Pinpoint the cell where the given text exists, returning its [X, Y] midpoint coordinate. 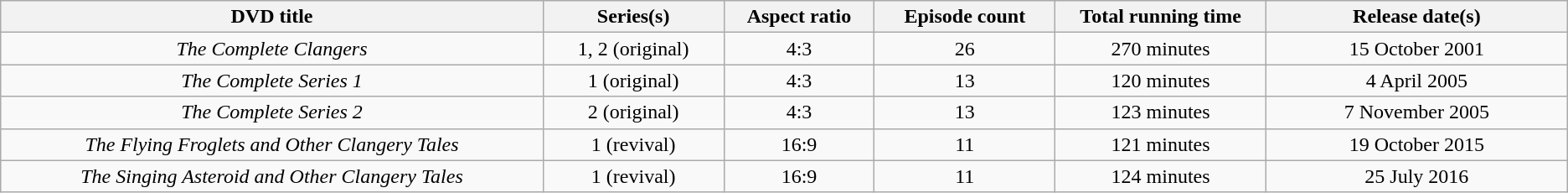
19 October 2015 [1416, 144]
25 July 2016 [1416, 176]
The Flying Froglets and Other Clangery Tales [271, 144]
15 October 2001 [1416, 49]
1, 2 (original) [633, 49]
1 (original) [633, 81]
270 minutes [1161, 49]
Series(s) [633, 17]
The Complete Series 1 [271, 81]
Episode count [965, 17]
123 minutes [1161, 112]
Release date(s) [1416, 17]
2 (original) [633, 112]
124 minutes [1161, 176]
7 November 2005 [1416, 112]
120 minutes [1161, 81]
The Complete Series 2 [271, 112]
Total running time [1161, 17]
26 [965, 49]
121 minutes [1161, 144]
4 April 2005 [1416, 81]
DVD title [271, 17]
Aspect ratio [799, 17]
The Singing Asteroid and Other Clangery Tales [271, 176]
The Complete Clangers [271, 49]
